Locate the cell with the specified text and output its (X, Y) center coordinate. 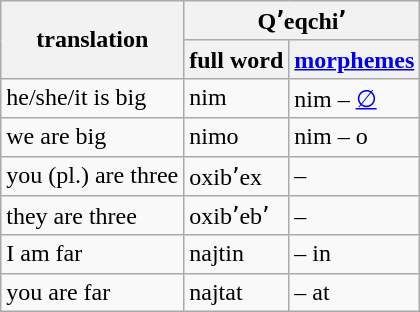
oxibʼex (236, 176)
full word (236, 59)
nim (236, 98)
he/she/it is big (92, 98)
nim – ∅ (354, 98)
najtin (236, 254)
we are big (92, 137)
you are far (92, 292)
– at (354, 292)
nimo (236, 137)
– in (354, 254)
translation (92, 40)
they are three (92, 216)
you (pl.) are three (92, 176)
nim – o (354, 137)
morphemes (354, 59)
najtat (236, 292)
oxibʼebʼ (236, 216)
I am far (92, 254)
Qʼeqchiʼ (302, 21)
